Pinpoint the cell where the given text exists, returning its [X, Y] midpoint coordinate. 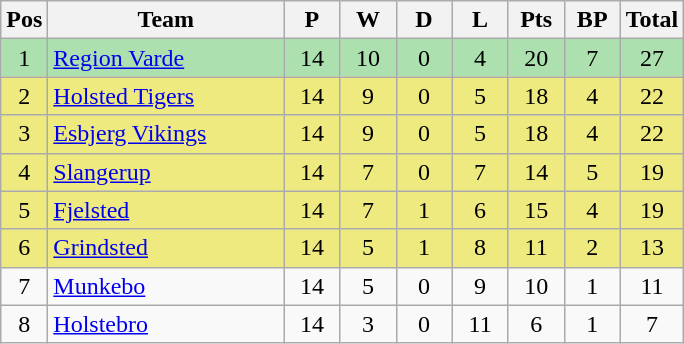
Pts [536, 20]
D [424, 20]
L [480, 20]
Slangerup [166, 172]
P [312, 20]
Holsted Tigers [166, 96]
Esbjerg Vikings [166, 134]
Fjelsted [166, 210]
13 [652, 248]
W [368, 20]
Holstebro [166, 324]
Pos [24, 20]
Total [652, 20]
Grindsted [166, 248]
20 [536, 58]
Team [166, 20]
15 [536, 210]
Munkebo [166, 286]
Region Varde [166, 58]
BP [592, 20]
27 [652, 58]
